Pinpoint the cell where the given text exists, returning its [X, Y] midpoint coordinate. 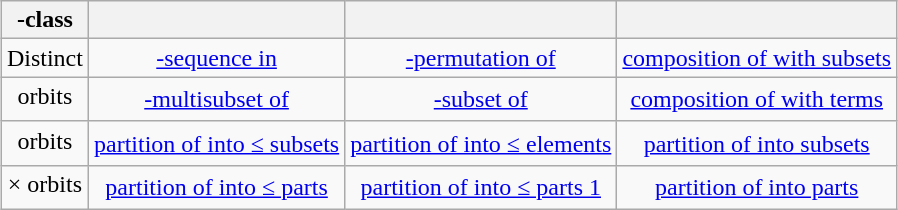
composition of with terms [757, 99]
partition of into ≤ parts 1 [481, 188]
composition of with subsets [757, 58]
partition of into subsets [757, 143]
× orbits [44, 188]
Distinct [44, 58]
partition of into ≤ subsets [216, 143]
-sequence in [216, 58]
-class [44, 20]
partition of into ≤ parts [216, 188]
partition of into parts [757, 188]
-multisubset of [216, 99]
-subset of [481, 99]
-permutation of [481, 58]
partition of into ≤ elements [481, 143]
